Find where the given text appears and provide that cell's center as (x, y) coordinate. 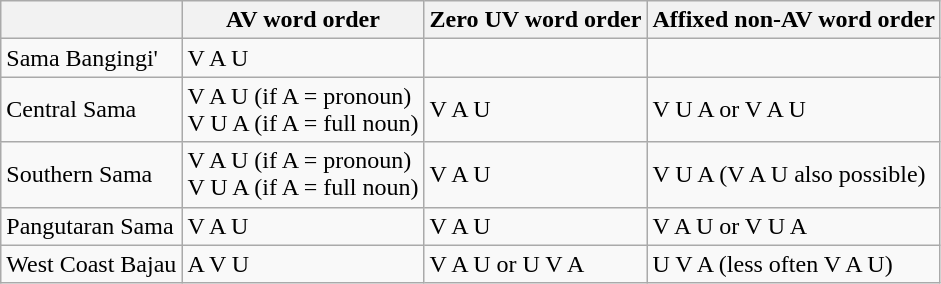
V A U or V U A (794, 226)
V A U or U V A (536, 264)
Southern Sama (92, 174)
U V A (less often V A U) (794, 264)
Affixed non-AV word order (794, 20)
Central Sama (92, 110)
V U A or V A U (794, 110)
Pangutaran Sama (92, 226)
AV word order (303, 20)
West Coast Bajau (92, 264)
A V U (303, 264)
Zero UV word order (536, 20)
V U A (V A U also possible) (794, 174)
Sama Bangingi' (92, 58)
